Provide the (x, y) coordinate of the cell's center where the given text is located.  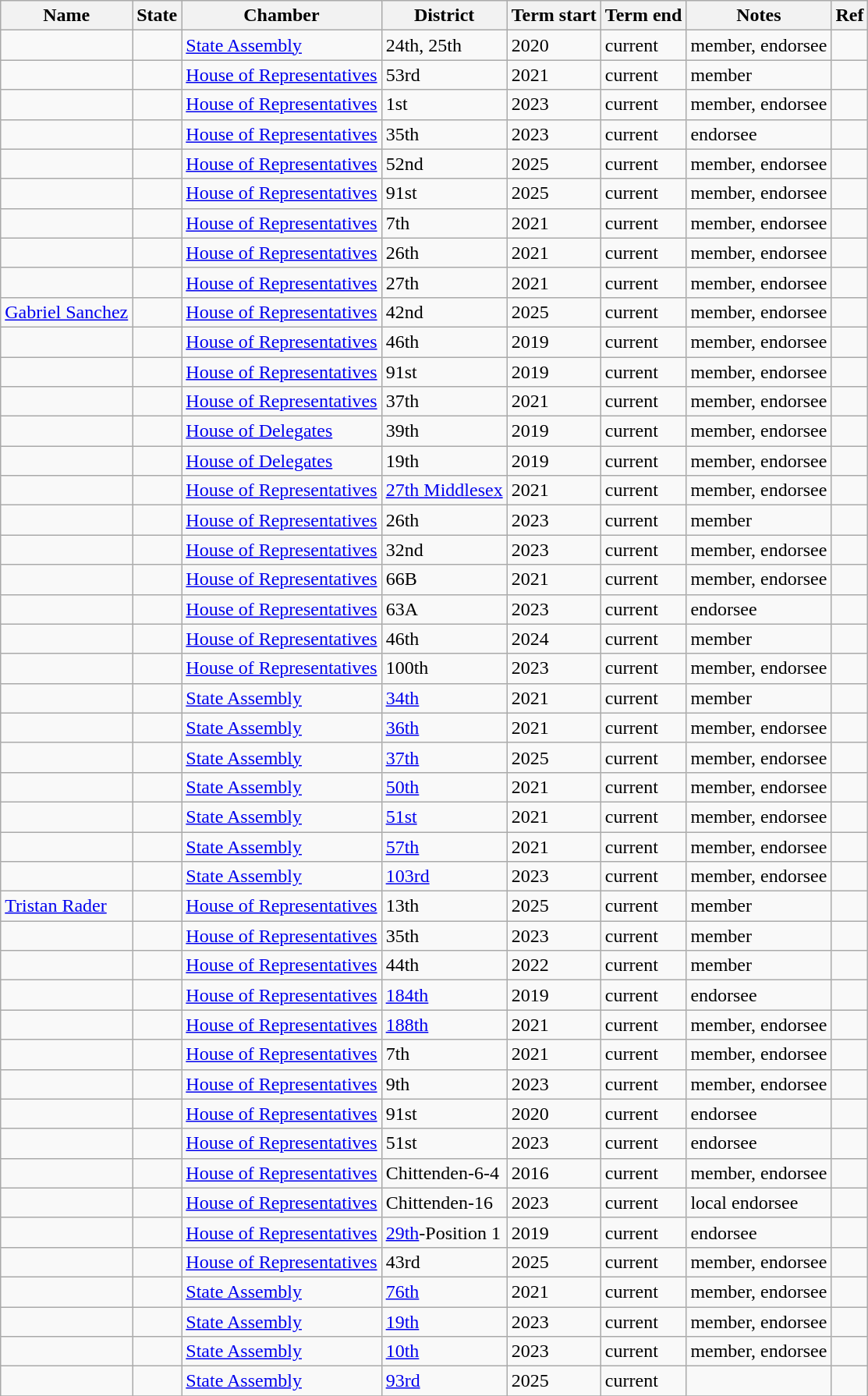
9th (445, 1084)
Notes (759, 16)
Name (67, 16)
24th, 25th (445, 45)
100th (445, 668)
Chittenden-16 (445, 1203)
2022 (554, 966)
Ref (850, 16)
State (158, 16)
76th (445, 1291)
34th (445, 698)
Chamber (282, 16)
52nd (445, 164)
44th (445, 966)
42nd (445, 312)
53rd (445, 75)
39th (445, 431)
32nd (445, 550)
27th (445, 282)
57th (445, 846)
Term end (643, 16)
1st (445, 105)
184th (445, 995)
27th Middlesex (445, 491)
188th (445, 1025)
36th (445, 728)
10th (445, 1352)
13th (445, 906)
43rd (445, 1262)
93rd (445, 1381)
Chittenden-6-4 (445, 1173)
2024 (554, 639)
50th (445, 787)
29th-Position 1 (445, 1232)
Gabriel Sanchez (67, 312)
District (445, 16)
Term start (554, 16)
Tristan Rader (67, 906)
2016 (554, 1173)
local endorsee (759, 1203)
103rd (445, 877)
63A (445, 609)
66B (445, 579)
